Capture the cell that displays the provided text and extract its [X, Y] central coordinate. 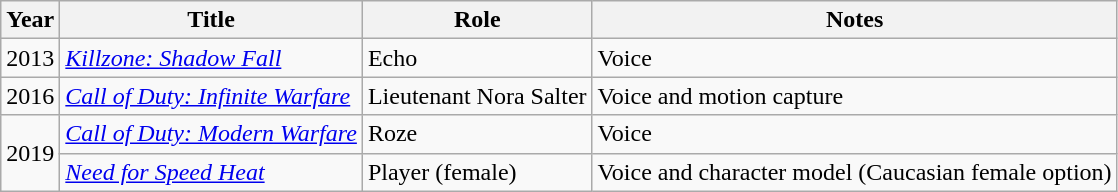
2013 [30, 58]
Voice and character model (Caucasian female option) [854, 172]
Player (female) [477, 172]
Notes [854, 20]
Roze [477, 134]
Lieutenant Nora Salter [477, 96]
Title [212, 20]
Voice and motion capture [854, 96]
Call of Duty: Infinite Warfare [212, 96]
Role [477, 20]
2019 [30, 153]
Echo [477, 58]
Call of Duty: Modern Warfare [212, 134]
Year [30, 20]
Need for Speed Heat [212, 172]
2016 [30, 96]
Killzone: Shadow Fall [212, 58]
